Scan for the cell matching the given text and deliver its [x, y] coordinate at center. 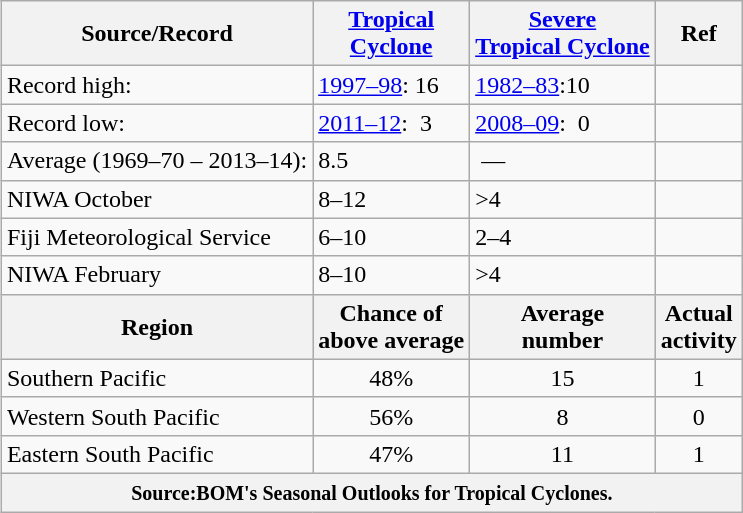
11 [563, 454]
0 [698, 416]
1982–83:10 [563, 85]
Actualactivity [698, 326]
8 [563, 416]
Averagenumber [563, 326]
Eastern South Pacific [156, 454]
Source:BOM's Seasonal Outlooks for Tropical Cyclones. [372, 492]
8–12 [392, 199]
Record low: [156, 123]
8–10 [392, 275]
2011–12: 3 [392, 123]
— [563, 161]
Region [156, 326]
47% [392, 454]
48% [392, 378]
56% [392, 416]
SevereTropical Cyclone [563, 34]
Fiji Meteorological Service [156, 237]
6–10 [392, 237]
TropicalCyclone [392, 34]
Ref [698, 34]
2–4 [563, 237]
NIWA October [156, 199]
Average (1969–70 – 2013–14): [156, 161]
8.5 [392, 161]
Record high: [156, 85]
1997–98: 16 [392, 85]
Chance ofabove average [392, 326]
Source/Record [156, 34]
NIWA February [156, 275]
Southern Pacific [156, 378]
2008–09: 0 [563, 123]
Western South Pacific [156, 416]
15 [563, 378]
